Capture the cell that displays the provided text and extract its (x, y) central coordinate. 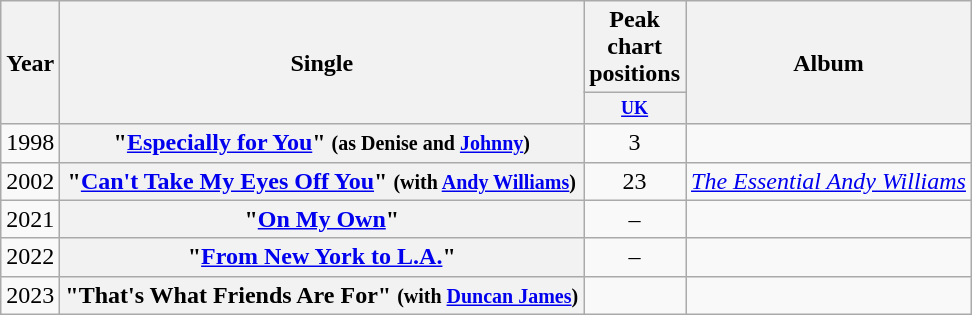
"On My Own" (322, 219)
Peak chart positions (635, 47)
1998 (30, 143)
UK (635, 108)
3 (635, 143)
Album (829, 62)
2021 (30, 219)
"From New York to L.A." (322, 257)
"Can't Take My Eyes Off You" (with Andy Williams) (322, 181)
"Especially for You" (as Denise and Johnny) (322, 143)
Year (30, 62)
2023 (30, 295)
The Essential Andy Williams (829, 181)
2022 (30, 257)
23 (635, 181)
2002 (30, 181)
Single (322, 62)
"That's What Friends Are For" (with Duncan James) (322, 295)
